Determine the (x, y) coordinate at the center of the cell enclosing the given text.  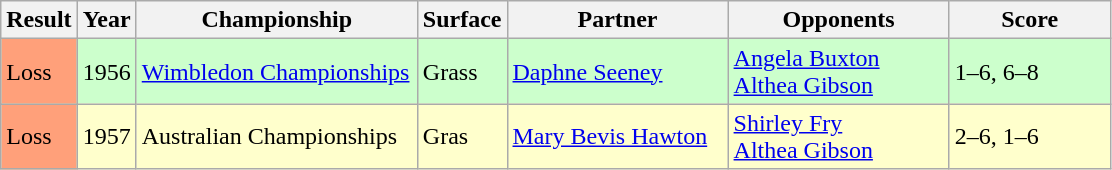
Result (39, 20)
Wimbledon Championships (276, 72)
Australian Championships (276, 136)
Partner (618, 20)
Opponents (838, 20)
1–6, 6–8 (1030, 72)
Grass (462, 72)
Daphne Seeney (618, 72)
Angela Buxton Althea Gibson (838, 72)
1957 (106, 136)
Gras (462, 136)
Year (106, 20)
Score (1030, 20)
Shirley Fry Althea Gibson (838, 136)
2–6, 1–6 (1030, 136)
Surface (462, 20)
Mary Bevis Hawton (618, 136)
Championship (276, 20)
1956 (106, 72)
